Detect which cell encompasses the target text, then output its [x, y] center coordinate. 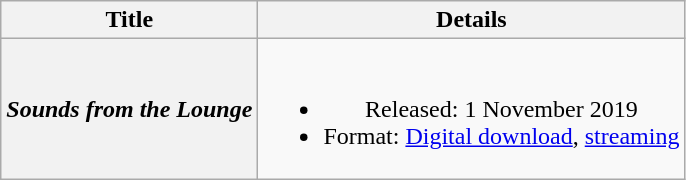
Released: 1 November 2019Format: Digital download, streaming [472, 109]
Details [472, 20]
Sounds from the Lounge [130, 109]
Title [130, 20]
